Output the (X, Y) coordinate of the center of the cell containing the given text.  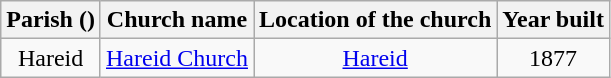
Church name (176, 20)
Location of the church (376, 20)
Parish () (51, 20)
1877 (554, 58)
Hareid Church (176, 58)
Year built (554, 20)
